Extract the [X, Y] coordinate from the center of the cell holding the provided text.  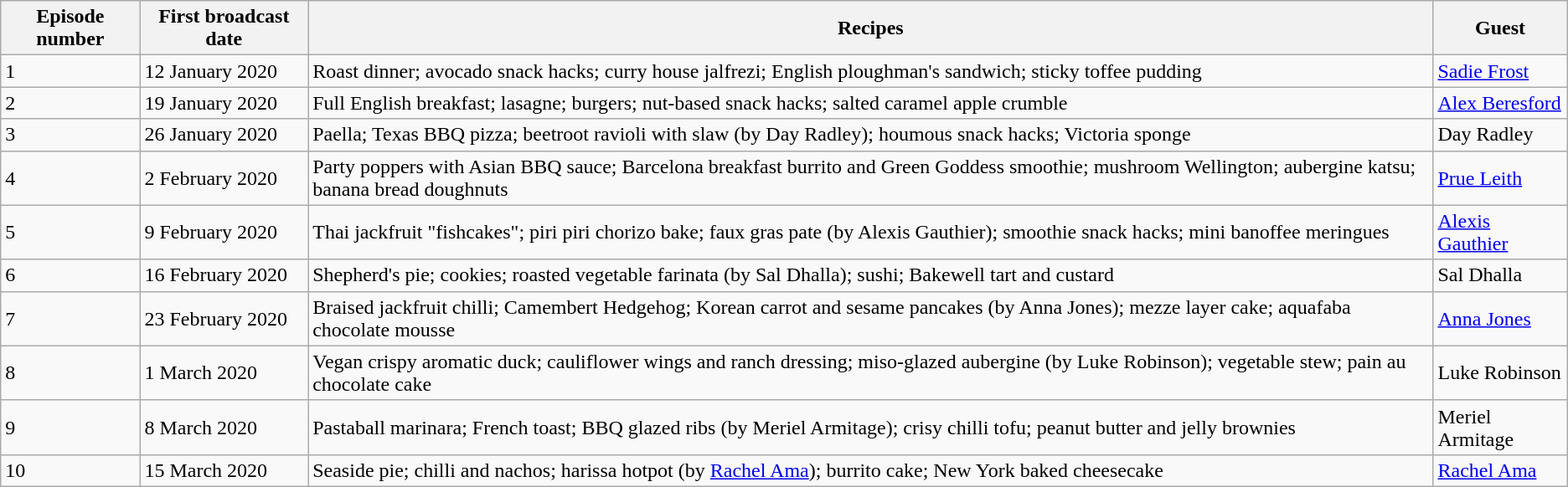
Day Radley [1500, 135]
3 [70, 135]
Rachel Ama [1500, 470]
Meriel Armitage [1500, 427]
Alex Beresford [1500, 103]
7 [70, 318]
1 [70, 71]
6 [70, 275]
Paella; Texas BBQ pizza; beetroot ravioli with slaw (by Day Radley); houmous snack hacks; Victoria sponge [871, 135]
Episode number [70, 28]
8 March 2020 [224, 427]
Recipes [871, 28]
Braised jackfruit chilli; Camembert Hedgehog; Korean carrot and sesame pancakes (by Anna Jones); mezze layer cake; aquafaba chocolate mousse [871, 318]
Sal Dhalla [1500, 275]
Seaside pie; chilli and nachos; harissa hotpot (by Rachel Ama); burrito cake; New York baked cheesecake [871, 470]
26 January 2020 [224, 135]
12 January 2020 [224, 71]
Anna Jones [1500, 318]
23 February 2020 [224, 318]
Luke Robinson [1500, 373]
9 [70, 427]
4 [70, 177]
2 February 2020 [224, 177]
1 March 2020 [224, 373]
Sadie Frost [1500, 71]
Thai jackfruit "fishcakes"; piri piri chorizo bake; faux gras pate (by Alexis Gauthier); smoothie snack hacks; mini banoffee meringues [871, 233]
Shepherd's pie; cookies; roasted vegetable farinata (by Sal Dhalla); sushi; Bakewell tart and custard [871, 275]
Pastaball marinara; French toast; BBQ glazed ribs (by Meriel Armitage); crisy chilli tofu; peanut butter and jelly brownies [871, 427]
Vegan crispy aromatic duck; cauliflower wings and ranch dressing; miso-glazed aubergine (by Luke Robinson); vegetable stew; pain au chocolate cake [871, 373]
8 [70, 373]
Prue Leith [1500, 177]
First broadcast date [224, 28]
5 [70, 233]
Full English breakfast; lasagne; burgers; nut-based snack hacks; salted caramel apple crumble [871, 103]
15 March 2020 [224, 470]
Alexis Gauthier [1500, 233]
10 [70, 470]
Roast dinner; avocado snack hacks; curry house jalfrezi; English ploughman's sandwich; sticky toffee pudding [871, 71]
16 February 2020 [224, 275]
Guest [1500, 28]
9 February 2020 [224, 233]
19 January 2020 [224, 103]
2 [70, 103]
